Scan for the cell matching the given text and deliver its [x, y] coordinate at center. 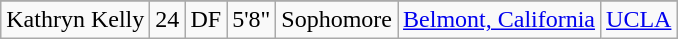
Belmont, California [500, 20]
DF [206, 20]
Sophomore [337, 20]
5'8" [252, 20]
Kathryn Kelly [76, 20]
UCLA [639, 20]
24 [168, 20]
